Output the (X, Y) coordinate of the center of the cell containing the given text.  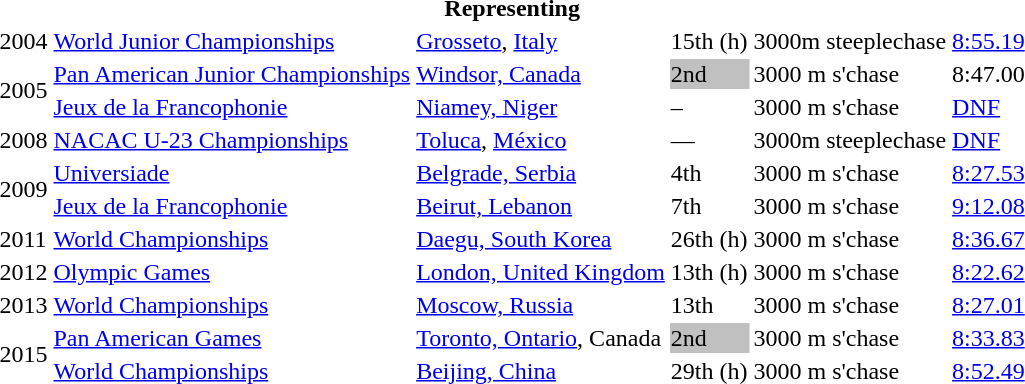
NACAC U-23 Championships (232, 140)
Niamey, Niger (541, 107)
London, United Kingdom (541, 272)
Grosseto, Italy (541, 41)
Olympic Games (232, 272)
13th (709, 305)
Pan American Games (232, 338)
15th (h) (709, 41)
Universiade (232, 173)
Toronto, Ontario, Canada (541, 338)
Toluca, México (541, 140)
26th (h) (709, 239)
13th (h) (709, 272)
7th (709, 206)
Windsor, Canada (541, 74)
– (709, 107)
Moscow, Russia (541, 305)
— (709, 140)
Belgrade, Serbia (541, 173)
Daegu, South Korea (541, 239)
World Junior Championships (232, 41)
4th (709, 173)
Pan American Junior Championships (232, 74)
Beirut, Lebanon (541, 206)
